Return (X, Y) of the center of cell containing provided text 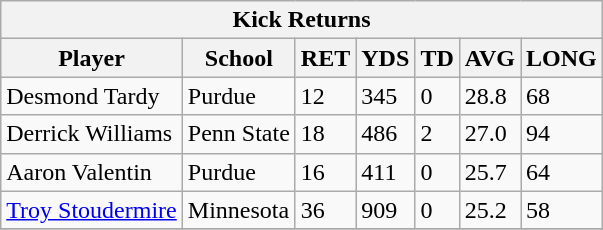
36 (325, 210)
Troy Stoudermire (92, 210)
YDS (386, 58)
RET (325, 58)
Minnesota (238, 210)
Derrick Williams (92, 134)
Penn State (238, 134)
AVG (490, 58)
12 (325, 96)
486 (386, 134)
27.0 (490, 134)
345 (386, 96)
25.7 (490, 172)
Desmond Tardy (92, 96)
2 (437, 134)
68 (562, 96)
School (238, 58)
25.2 (490, 210)
Aaron Valentin (92, 172)
909 (386, 210)
18 (325, 134)
LONG (562, 58)
Player (92, 58)
16 (325, 172)
64 (562, 172)
94 (562, 134)
411 (386, 172)
TD (437, 58)
58 (562, 210)
Kick Returns (302, 20)
28.8 (490, 96)
